Provide the [x, y] coordinate of the cell's center where the given text is located.  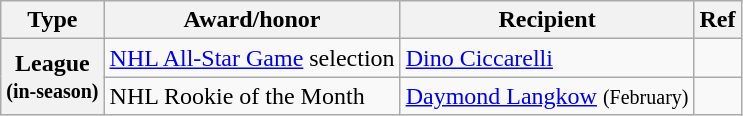
Dino Ciccarelli [547, 58]
NHL Rookie of the Month [252, 96]
League(in-season) [52, 77]
Type [52, 20]
Award/honor [252, 20]
Daymond Langkow (February) [547, 96]
NHL All-Star Game selection [252, 58]
Recipient [547, 20]
Ref [718, 20]
